Return (X, Y) of the center of cell containing provided text 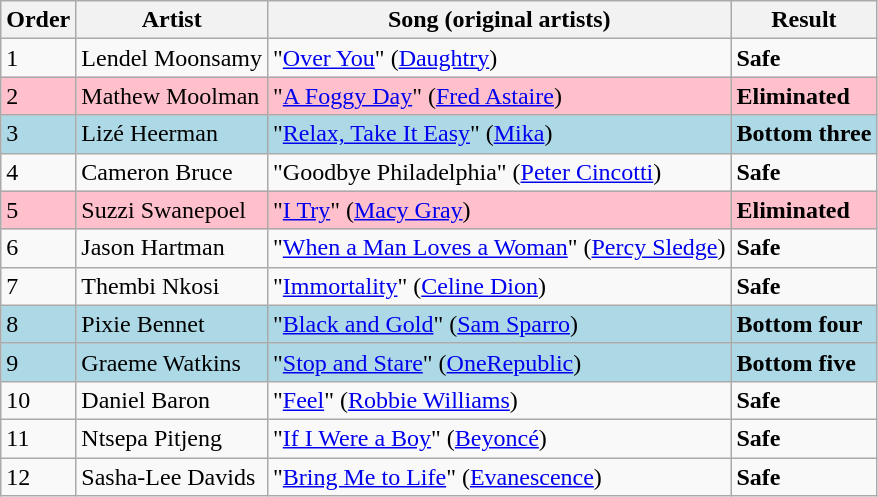
Bottom three (804, 134)
Ntsepa Pitjeng (172, 438)
Order (38, 20)
Lizé Heerman (172, 134)
Bottom five (804, 362)
2 (38, 96)
"I Try" (Macy Gray) (499, 210)
10 (38, 400)
Thembi Nkosi (172, 286)
Lendel Moonsamy (172, 58)
"A Foggy Day" (Fred Astaire) (499, 96)
"Black and Gold" (Sam Sparro) (499, 324)
12 (38, 477)
6 (38, 248)
"Stop and Stare" (OneRepublic) (499, 362)
Artist (172, 20)
11 (38, 438)
Mathew Moolman (172, 96)
8 (38, 324)
"Bring Me to Life" (Evanescence) (499, 477)
Cameron Bruce (172, 172)
1 (38, 58)
Sasha-Lee Davids (172, 477)
"If I Were a Boy" (Beyoncé) (499, 438)
"When a Man Loves a Woman" (Percy Sledge) (499, 248)
"Over You" (Daughtry) (499, 58)
"Goodbye Philadelphia" (Peter Cincotti) (499, 172)
Suzzi Swanepoel (172, 210)
"Feel" (Robbie Williams) (499, 400)
Bottom four (804, 324)
Jason Hartman (172, 248)
7 (38, 286)
3 (38, 134)
5 (38, 210)
4 (38, 172)
Daniel Baron (172, 400)
Song (original artists) (499, 20)
"Immortality" (Celine Dion) (499, 286)
Graeme Watkins (172, 362)
9 (38, 362)
Result (804, 20)
"Relax, Take It Easy" (Mika) (499, 134)
Pixie Bennet (172, 324)
